Search for the cell housing the specified text and yield its (X, Y) center coordinate. 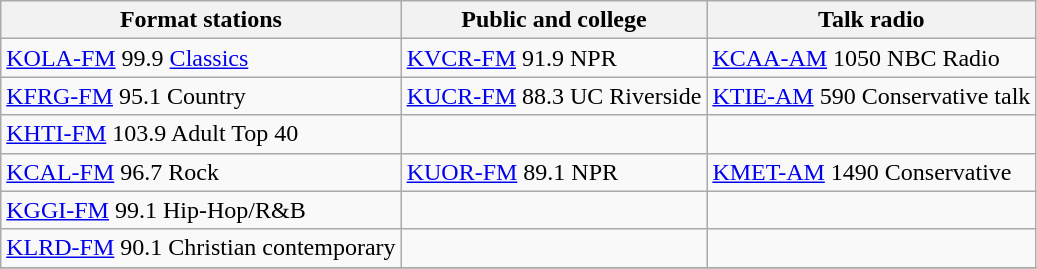
KOLA-FM 99.9 Classics (201, 58)
KHTI-FM 103.9 Adult Top 40 (201, 134)
Talk radio (872, 20)
KMET-AM 1490 Conservative (872, 172)
KFRG-FM 95.1 Country (201, 96)
KUCR-FM 88.3 UC Riverside (554, 96)
KTIE-AM 590 Conservative talk (872, 96)
Format stations (201, 20)
KCAA-AM 1050 NBC Radio (872, 58)
KUOR-FM 89.1 NPR (554, 172)
KVCR-FM 91.9 NPR (554, 58)
KCAL-FM 96.7 Rock (201, 172)
KGGI-FM 99.1 Hip-Hop/R&B (201, 210)
KLRD-FM 90.1 Christian contemporary (201, 248)
Public and college (554, 20)
